Capture the cell that displays the provided text and extract its (X, Y) central coordinate. 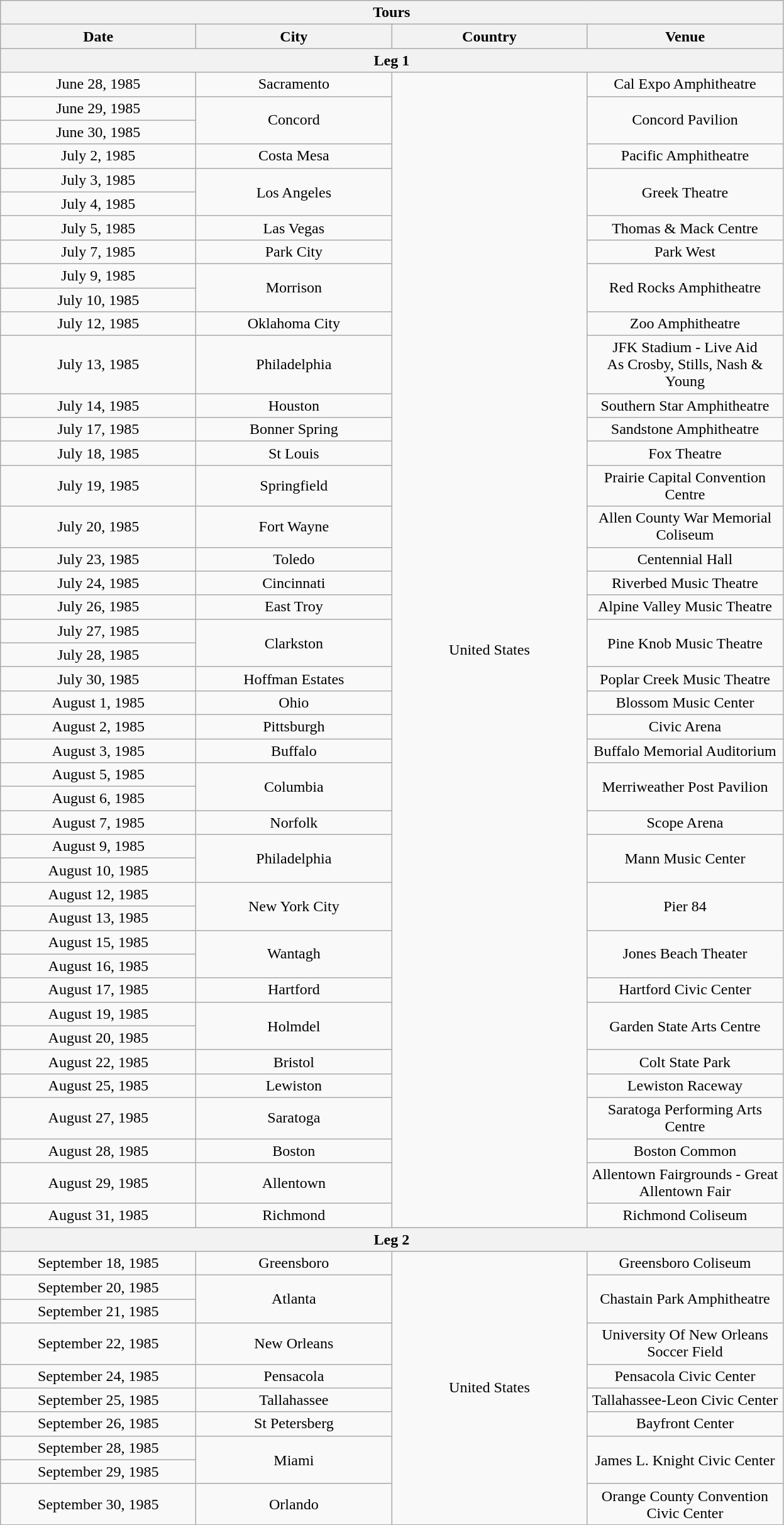
Pier 84 (685, 906)
Lewiston Raceway (685, 1085)
Pensacola (294, 1376)
Allen County War Memorial Coliseum (685, 527)
July 2, 1985 (98, 156)
Hartford (294, 990)
Park City (294, 252)
August 17, 1985 (98, 990)
Pittsburgh (294, 726)
Alpine Valley Music Theatre (685, 607)
September 26, 1985 (98, 1424)
Greensboro (294, 1263)
Leg 2 (392, 1239)
August 28, 1985 (98, 1150)
Concord (294, 120)
September 29, 1985 (98, 1472)
Thomas & Mack Centre (685, 228)
August 7, 1985 (98, 823)
Pacific Amphitheatre (685, 156)
Country (489, 36)
Colt State Park (685, 1062)
Blossom Music Center (685, 702)
July 10, 1985 (98, 300)
Tours (392, 13)
September 20, 1985 (98, 1287)
July 14, 1985 (98, 406)
Southern Star Amphitheatre (685, 406)
Los Angeles (294, 192)
August 29, 1985 (98, 1184)
Buffalo Memorial Auditorium (685, 750)
Costa Mesa (294, 156)
Bayfront Center (685, 1424)
July 3, 1985 (98, 180)
September 30, 1985 (98, 1504)
September 18, 1985 (98, 1263)
September 22, 1985 (98, 1343)
Merriweather Post Pavilion (685, 787)
August 19, 1985 (98, 1014)
August 10, 1985 (98, 870)
July 24, 1985 (98, 583)
August 1, 1985 (98, 702)
St Louis (294, 453)
Boston (294, 1150)
July 17, 1985 (98, 430)
Red Rocks Amphitheatre (685, 287)
Houston (294, 406)
June 28, 1985 (98, 84)
Fort Wayne (294, 527)
Atlanta (294, 1299)
July 18, 1985 (98, 453)
August 12, 1985 (98, 894)
Chastain Park Amphitheatre (685, 1299)
Clarkston (294, 643)
July 20, 1985 (98, 527)
Garden State Arts Centre (685, 1026)
August 3, 1985 (98, 750)
Norfolk (294, 823)
July 30, 1985 (98, 679)
July 4, 1985 (98, 204)
Greek Theatre (685, 192)
JFK Stadium - Live AidAs Crosby, Stills, Nash & Young (685, 365)
July 7, 1985 (98, 252)
Wantagh (294, 954)
August 31, 1985 (98, 1216)
August 15, 1985 (98, 942)
Richmond Coliseum (685, 1216)
Mann Music Center (685, 858)
Date (98, 36)
Hoffman Estates (294, 679)
August 20, 1985 (98, 1038)
Bonner Spring (294, 430)
Centennial Hall (685, 559)
August 16, 1985 (98, 966)
Pensacola Civic Center (685, 1376)
Scope Arena (685, 823)
Park West (685, 252)
Zoo Amphitheatre (685, 324)
Columbia (294, 787)
Hartford Civic Center (685, 990)
Morrison (294, 287)
Prairie Capital Convention Centre (685, 485)
Greensboro Coliseum (685, 1263)
Cal Expo Amphitheatre (685, 84)
August 9, 1985 (98, 846)
Jones Beach Theater (685, 954)
Civic Arena (685, 726)
July 5, 1985 (98, 228)
Oklahoma City (294, 324)
June 29, 1985 (98, 108)
Allentown (294, 1184)
Pine Knob Music Theatre (685, 643)
July 26, 1985 (98, 607)
June 30, 1985 (98, 132)
Orange County Convention Civic Center (685, 1504)
Boston Common (685, 1150)
Cincinnati (294, 583)
Saratoga (294, 1118)
New York City (294, 906)
Springfield (294, 485)
Riverbed Music Theatre (685, 583)
Poplar Creek Music Theatre (685, 679)
City (294, 36)
Sandstone Amphitheatre (685, 430)
Ohio (294, 702)
Tallahassee-Leon Civic Center (685, 1400)
July 9, 1985 (98, 275)
Buffalo (294, 750)
July 13, 1985 (98, 365)
East Troy (294, 607)
September 21, 1985 (98, 1311)
August 22, 1985 (98, 1062)
Orlando (294, 1504)
Toledo (294, 559)
Fox Theatre (685, 453)
Richmond (294, 1216)
July 23, 1985 (98, 559)
New Orleans (294, 1343)
August 2, 1985 (98, 726)
July 28, 1985 (98, 655)
July 12, 1985 (98, 324)
Tallahassee (294, 1400)
Las Vegas (294, 228)
August 25, 1985 (98, 1085)
Lewiston (294, 1085)
August 5, 1985 (98, 775)
Sacramento (294, 84)
August 6, 1985 (98, 799)
Holmdel (294, 1026)
September 24, 1985 (98, 1376)
University Of New Orleans Soccer Field (685, 1343)
Bristol (294, 1062)
August 27, 1985 (98, 1118)
July 27, 1985 (98, 631)
August 13, 1985 (98, 918)
Leg 1 (392, 60)
Saratoga Performing Arts Centre (685, 1118)
James L. Knight Civic Center (685, 1460)
Venue (685, 36)
Concord Pavilion (685, 120)
September 28, 1985 (98, 1448)
September 25, 1985 (98, 1400)
Allentown Fairgrounds - Great Allentown Fair (685, 1184)
St Petersberg (294, 1424)
Miami (294, 1460)
July 19, 1985 (98, 485)
